Identify which cell holds the provided text, then report its (X, Y) central coordinate. 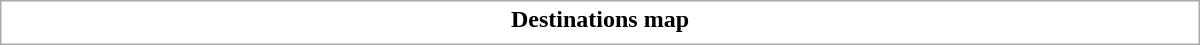
Destinations map (600, 19)
